From the cell containing the given text, extract its center point as (X, Y) coordinate. 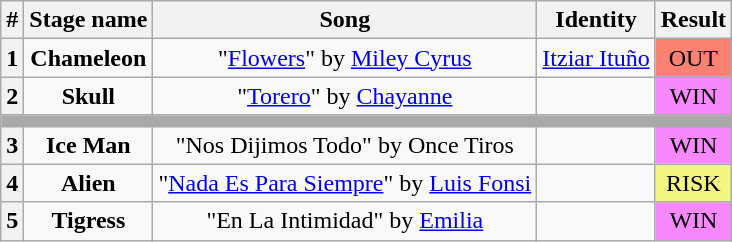
Chameleon (88, 58)
2 (12, 96)
Ice Man (88, 145)
Skull (88, 96)
"En La Intimidad" by Emilia (345, 221)
Song (345, 20)
"Torero" by Chayanne (345, 96)
4 (12, 183)
1 (12, 58)
3 (12, 145)
RISK (693, 183)
Stage name (88, 20)
"Flowers" by Miley Cyrus (345, 58)
Result (693, 20)
"Nos Dijimos Todo" by Once Tiros (345, 145)
5 (12, 221)
Tigress (88, 221)
OUT (693, 58)
# (12, 20)
"Nada Es Para Siempre" by Luis Fonsi (345, 183)
Identity (596, 20)
Itziar Ituño (596, 58)
Alien (88, 183)
